Search for the cell housing the specified text and yield its (x, y) center coordinate. 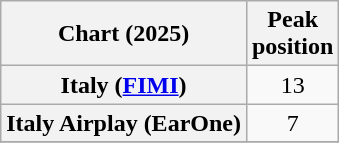
Italy (FIMI) (124, 85)
Italy Airplay (EarOne) (124, 123)
Peakposition (292, 34)
7 (292, 123)
13 (292, 85)
Chart (2025) (124, 34)
